Output the [X, Y] coordinate of the center of the cell containing the given text.  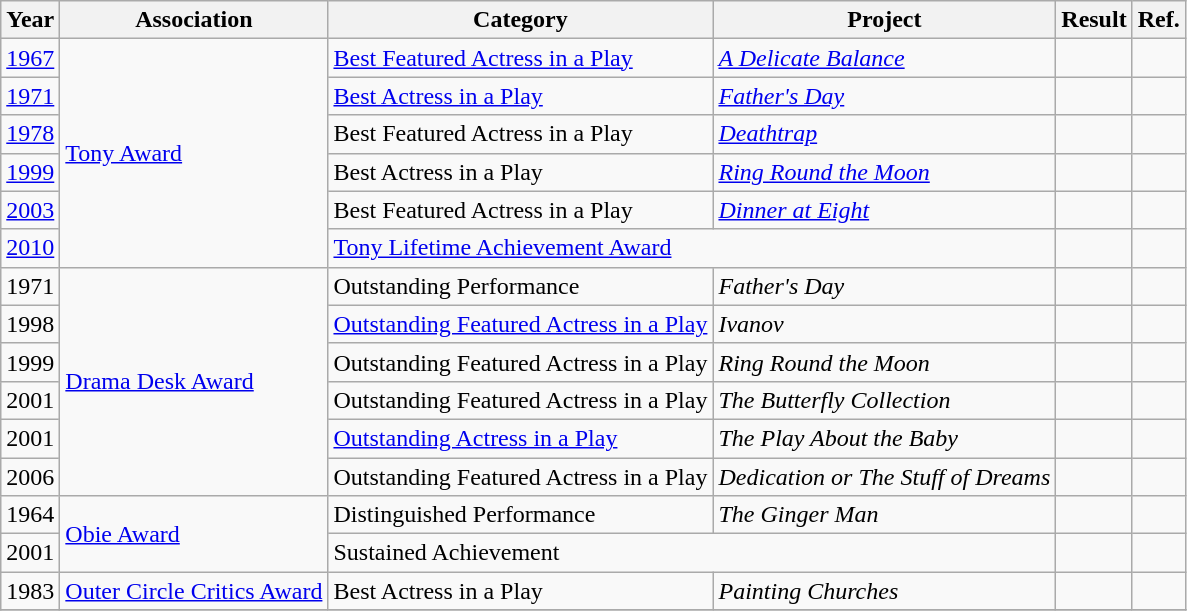
Association [194, 20]
2003 [30, 210]
A Delicate Balance [884, 58]
1978 [30, 134]
Painting Churches [884, 591]
Dedication or The Stuff of Dreams [884, 477]
2010 [30, 248]
1964 [30, 515]
Category [520, 20]
The Play About the Baby [884, 438]
1998 [30, 324]
Distinguished Performance [520, 515]
Result [1094, 20]
The Ginger Man [884, 515]
1983 [30, 591]
Year [30, 20]
Sustained Achievement [692, 553]
Project [884, 20]
The Butterfly Collection [884, 400]
Ivanov [884, 324]
1967 [30, 58]
Outstanding Performance [520, 286]
Obie Award [194, 534]
Outer Circle Critics Award [194, 591]
Tony Lifetime Achievement Award [692, 248]
Outstanding Actress in a Play [520, 438]
Deathtrap [884, 134]
2006 [30, 477]
Drama Desk Award [194, 381]
Tony Award [194, 153]
Ref. [1158, 20]
Dinner at Eight [884, 210]
